Search for the cell housing the specified text and yield its (X, Y) center coordinate. 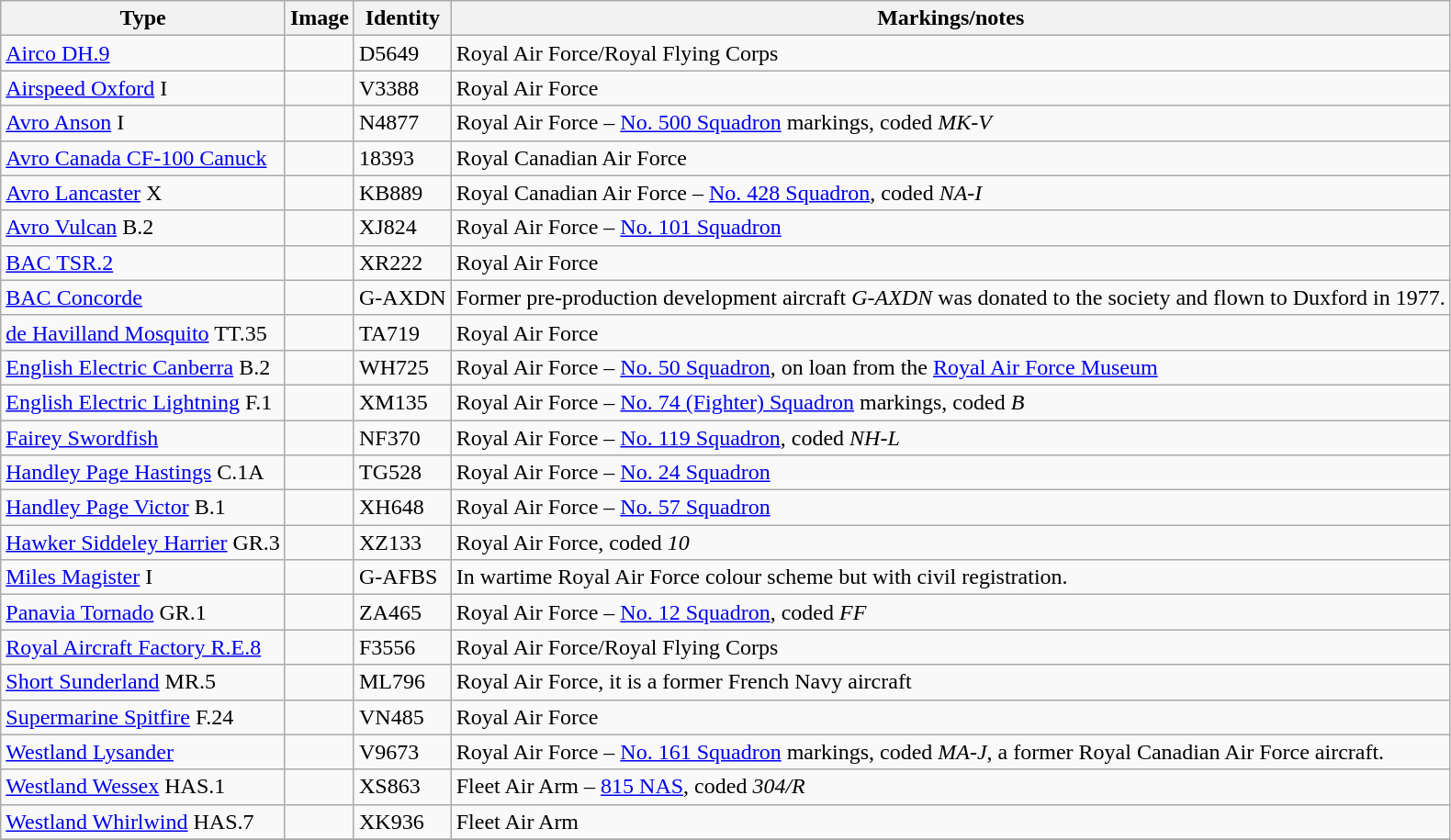
Type (143, 18)
TG528 (402, 473)
Avro Lancaster X (143, 193)
Royal Air Force – No. 101 Squadron (950, 228)
Royal Air Force – No. 500 Squadron markings, coded MK-V (950, 123)
N4877 (402, 123)
Royal Air Force – No. 12 Squadron, coded FF (950, 612)
Identity (402, 18)
Miles Magister I (143, 577)
ML796 (402, 682)
Royal Air Force, coded 10 (950, 543)
WH725 (402, 367)
Handley Page Victor B.1 (143, 508)
BAC Concorde (143, 297)
KB889 (402, 193)
D5649 (402, 53)
In wartime Royal Air Force colour scheme but with civil registration. (950, 577)
Westland Lysander (143, 752)
Handley Page Hastings C.1A (143, 473)
XJ824 (402, 228)
Avro Anson I (143, 123)
V3388 (402, 88)
Westland Wessex HAS.1 (143, 787)
Royal Air Force – No. 74 (Fighter) Squadron markings, coded B (950, 402)
V9673 (402, 752)
Fairey Swordfish (143, 438)
Markings/notes (950, 18)
de Havilland Mosquito TT.35 (143, 332)
G-AFBS (402, 577)
BAC TSR.2 (143, 263)
Royal Air Force – No. 50 Squadron, on loan from the Royal Air Force Museum (950, 367)
Supermarine Spitfire F.24 (143, 717)
XH648 (402, 508)
Royal Air Force – No. 24 Squadron (950, 473)
Short Sunderland MR.5 (143, 682)
Westland Whirlwind HAS.7 (143, 822)
XS863 (402, 787)
NF370 (402, 438)
Royal Canadian Air Force (950, 158)
Former pre-production development aircraft G-AXDN was donated to the society and flown to Duxford in 1977. (950, 297)
VN485 (402, 717)
Avro Vulcan B.2 (143, 228)
XK936 (402, 822)
XM135 (402, 402)
Fleet Air Arm – 815 NAS, coded 304/R (950, 787)
Royal Air Force – No. 57 Squadron (950, 508)
Fleet Air Arm (950, 822)
English Electric Lightning F.1 (143, 402)
Royal Air Force – No. 119 Squadron, coded NH-L (950, 438)
XZ133 (402, 543)
Airspeed Oxford I (143, 88)
Airco DH.9 (143, 53)
Hawker Siddeley Harrier GR.3 (143, 543)
G-AXDN (402, 297)
Image (320, 18)
TA719 (402, 332)
English Electric Canberra B.2 (143, 367)
Panavia Tornado GR.1 (143, 612)
XR222 (402, 263)
F3556 (402, 647)
Royal Aircraft Factory R.E.8 (143, 647)
Royal Canadian Air Force – No. 428 Squadron, coded NA-I (950, 193)
18393 (402, 158)
ZA465 (402, 612)
Avro Canada CF-100 Canuck (143, 158)
Royal Air Force, it is a former French Navy aircraft (950, 682)
Royal Air Force – No. 161 Squadron markings, coded MA-J, a former Royal Canadian Air Force aircraft. (950, 752)
